Determine the (X, Y) coordinate at the center of the cell enclosing the given text.  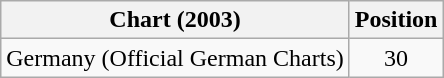
Position (396, 20)
Germany (Official German Charts) (175, 58)
30 (396, 58)
Chart (2003) (175, 20)
